Locate the cell with the specified text and output its (X, Y) center coordinate. 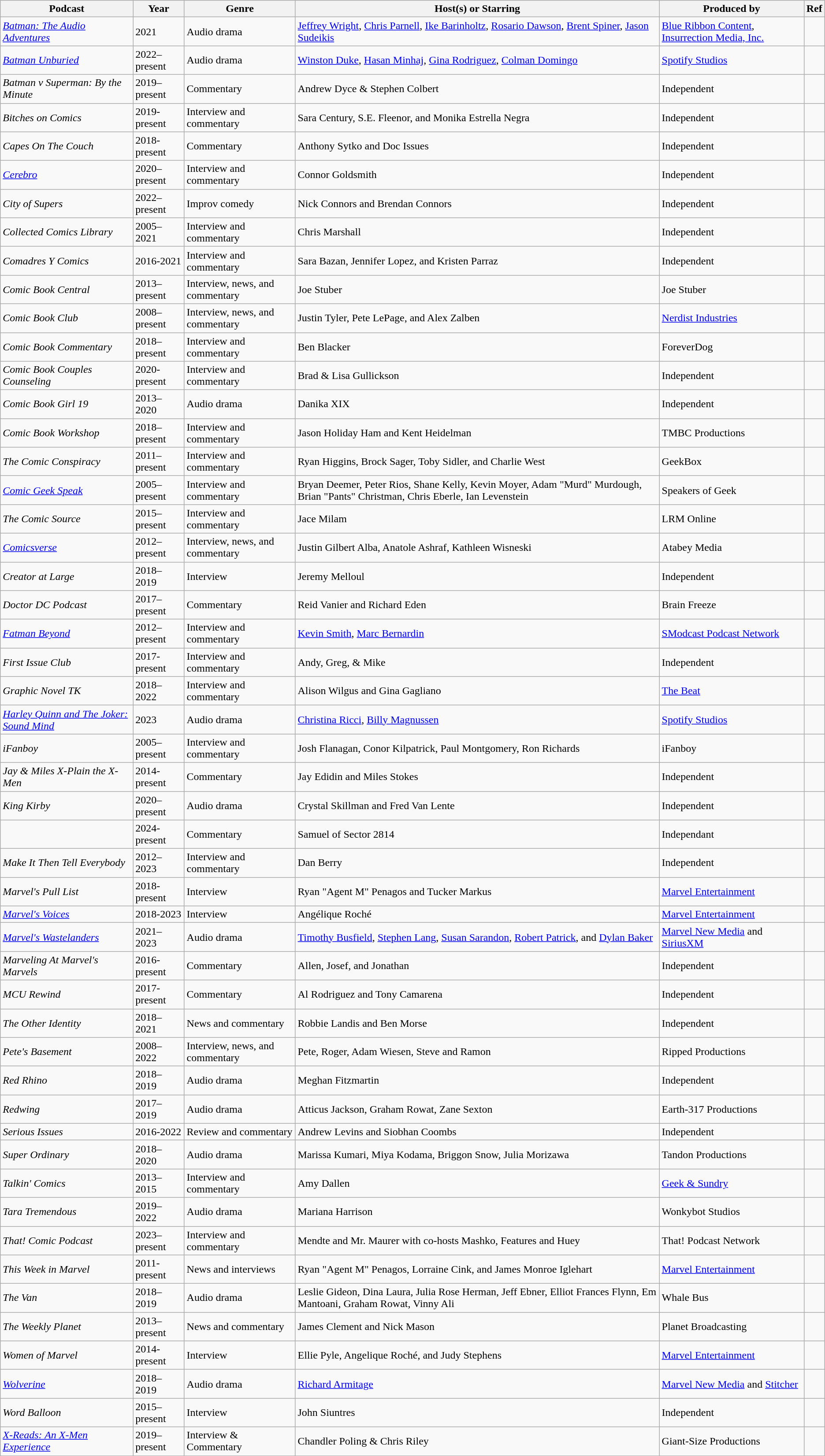
Anthony Sytko and Doc Issues (477, 146)
Bitches on Comics (67, 117)
Brain Freeze (732, 605)
Batman Unburied (67, 60)
Tandon Productions (732, 1155)
Dan Berry (477, 863)
Batman v Superman: By the Minute (67, 89)
City of Supers (67, 204)
Jay & Miles X-Plain the X-Men (67, 776)
Batman: The Audio Adventures (67, 32)
2023–present (159, 1240)
Creator at Large (67, 576)
Sara Bazan, Jennifer Lopez, and Kristen Parraz (477, 261)
Wonkybot Studios (732, 1212)
2019-present (159, 117)
MCU Rewind (67, 994)
Reid Vanier and Richard Eden (477, 605)
Josh Flanagan, Conor Kilpatrick, Paul Montgomery, Ron Richards (477, 748)
Jay Edidin and Miles Stokes (477, 776)
ForeverDog (732, 346)
Marveling At Marvel's Marvels (67, 966)
Planet Broadcasting (732, 1326)
2012–2023 (159, 863)
Comicsverse (67, 547)
Serious Issues (67, 1132)
Ryan Higgins, Brock Sager, Toby Sidler, and Charlie West (477, 462)
Comic Book Girl 19 (67, 405)
Timothy Busfield, Stephen Lang, Susan Sarandon, Robert Patrick, and Dylan Baker (477, 937)
First Issue Club (67, 662)
Graphic Novel TK (67, 691)
The Van (67, 1298)
Nerdist Industries (732, 318)
2019–2022 (159, 1212)
2018–2021 (159, 1023)
Chandler Poling & Chris Riley (477, 1441)
2021–2023 (159, 937)
2017–2019 (159, 1109)
Collected Comics Library (67, 232)
Comadres Y Comics (67, 261)
Ryan "Agent M" Penagos, Lorraine Cink, and James Monroe Iglehart (477, 1269)
2023 (159, 719)
Cerebro (67, 175)
Comic Geek Speak (67, 490)
Winston Duke, Hasan Minhaj, Gina Rodriguez, Colman Domingo (477, 60)
Marvel New Media and SiriusXM (732, 937)
Pete, Roger, Adam Wiesen, Steve and Ramon (477, 1051)
Comic Book Workshop (67, 433)
Justin Gilbert Alba, Anatole Ashraf, Kathleen Wisneski (477, 547)
Angélique Roché (477, 914)
LRM Online (732, 519)
Capes On The Couch (67, 146)
2024- present (159, 835)
Podcast (67, 9)
The Comic Conspiracy (67, 462)
Nick Connors and Brendan Connors (477, 204)
Sara Century, S.E. Fleenor, and Monika Estrella Negra (477, 117)
That! Podcast Network (732, 1240)
Make It Then Tell Everybody (67, 863)
James Clement and Nick Mason (477, 1326)
Women of Marvel (67, 1356)
Amy Dallen (477, 1183)
Al Rodriguez and Tony Camarena (477, 994)
Atabey Media (732, 547)
Pete's Basement (67, 1051)
Marvel's Wastelanders (67, 937)
2017–present (159, 605)
Richard Armitage (477, 1384)
Jeremy Melloul (477, 576)
2018–2022 (159, 691)
Atticus Jackson, Graham Rowat, Zane Sexton (477, 1109)
Marissa Kumari, Miya Kodama, Briggon Snow, Julia Morizawa (477, 1155)
Blue Ribbon Content, Insurrection Media, Inc. (732, 32)
The Beat (732, 691)
Ryan "Agent M" Penagos and Tucker Markus (477, 892)
That! Comic Podcast (67, 1240)
Wolverine (67, 1384)
Doctor DC Podcast (67, 605)
Genre (240, 9)
This Week in Marvel (67, 1269)
Marvel New Media and Stitcher (732, 1384)
Comic Book Couples Counseling (67, 375)
Comic Book Central (67, 289)
Crystal Skillman and Fred Van Lente (477, 806)
King Kirby (67, 806)
Mariana Harrison (477, 1212)
The Comic Source (67, 519)
2020-present (159, 375)
2018–2020 (159, 1155)
GeekBox (732, 462)
2008–present (159, 318)
Justin Tyler, Pete LePage, and Alex Zalben (477, 318)
News and interviews (240, 1269)
Christina Ricci, Billy Magnussen (477, 719)
Alison Wilgus and Gina Gagliano (477, 691)
Review and commentary (240, 1132)
Andrew Levins and Siobhan Coombs (477, 1132)
John Siuntres (477, 1413)
SModcast Podcast Network (732, 634)
Improv comedy (240, 204)
Fatman Beyond (67, 634)
Ben Blacker (477, 346)
Giant-Size Productions (732, 1441)
Produced by (732, 9)
Marvel's Voices (67, 914)
Red Rhino (67, 1081)
Mendte and Mr. Maurer with co-hosts Mashko, Features and Huey (477, 1240)
2016-present (159, 966)
Harley Quinn and The Joker: Sound Mind (67, 719)
Danika XIX (477, 405)
Andrew Dyce & Stephen Colbert (477, 89)
Ref (814, 9)
Year (159, 9)
Redwing (67, 1109)
Tara Tremendous (67, 1212)
2011-present (159, 1269)
Interview & Commentary (240, 1441)
TMBC Productions (732, 433)
Speakers of Geek (732, 490)
Jeffrey Wright, Chris Parnell, Ike Barinholtz, Rosario Dawson, Brent Spiner, Jason Sudeikis (477, 32)
Connor Goldsmith (477, 175)
The Other Identity (67, 1023)
Comic Book Club (67, 318)
Chris Marshall (477, 232)
Marvel's Pull List (67, 892)
Jace Milam (477, 519)
Ellie Pyle, Angelique Roché, and Judy Stephens (477, 1356)
Earth-317 Productions (732, 1109)
Brad & Lisa Gullickson (477, 375)
Samuel of Sector 2814 (477, 835)
Meghan Fitzmartin (477, 1081)
2013–2020 (159, 405)
Bryan Deemer, Peter Rios, Shane Kelly, Kevin Moyer, Adam "Murd" Murdough, Brian "Pants" Christman, Chris Eberle, Ian Levenstein (477, 490)
2016-2022 (159, 1132)
2005–2021 (159, 232)
The Weekly Planet (67, 1326)
Super Ordinary (67, 1155)
2018-2023 (159, 914)
Geek & Sundry (732, 1183)
Robbie Landis and Ben Morse (477, 1023)
2021 (159, 32)
Kevin Smith, Marc Bernardin (477, 634)
Whale Bus (732, 1298)
2011–present (159, 462)
Ripped Productions (732, 1051)
2008–2022 (159, 1051)
Comic Book Commentary (67, 346)
Jason Holiday Ham and Kent Heidelman (477, 433)
2016-2021 (159, 261)
Andy, Greg, & Mike (477, 662)
Leslie Gideon, Dina Laura, Julia Rose Herman, Jeff Ebner, Elliot Frances Flynn, Em Mantoani, Graham Rowat, Vinny Ali (477, 1298)
Allen, Josef, and Jonathan (477, 966)
2013–2015 (159, 1183)
Host(s) or Starring (477, 9)
X-Reads: An X-Men Experience (67, 1441)
Word Balloon (67, 1413)
Talkin' Comics (67, 1183)
Independant (732, 835)
